Provide the [X, Y] coordinate of the cell's center where the given text is located.  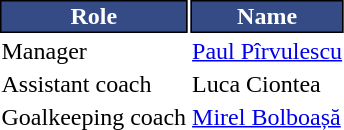
Assistant coach [94, 84]
Paul Pîrvulescu [268, 51]
Role [94, 16]
Manager [94, 51]
Luca Ciontea [268, 84]
Name [268, 16]
